Provide the [X, Y] coordinate of the cell's center where the given text is located.  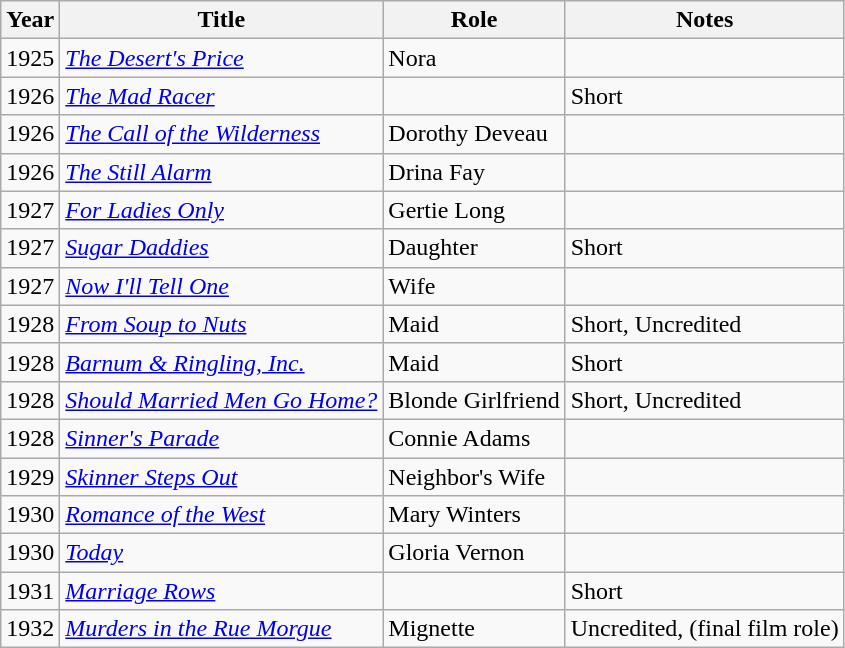
Year [30, 20]
Notes [704, 20]
Mignette [474, 629]
Barnum & Ringling, Inc. [222, 362]
Romance of the West [222, 515]
The Desert's Price [222, 58]
Blonde Girlfriend [474, 400]
Murders in the Rue Morgue [222, 629]
Drina Fay [474, 172]
Skinner Steps Out [222, 477]
For Ladies Only [222, 210]
1925 [30, 58]
Today [222, 553]
Should Married Men Go Home? [222, 400]
Connie Adams [474, 438]
1932 [30, 629]
Sugar Daddies [222, 248]
Now I'll Tell One [222, 286]
Marriage Rows [222, 591]
Title [222, 20]
Mary Winters [474, 515]
Dorothy Deveau [474, 134]
Neighbor's Wife [474, 477]
Daughter [474, 248]
Wife [474, 286]
The Still Alarm [222, 172]
Sinner's Parade [222, 438]
The Mad Racer [222, 96]
Nora [474, 58]
Gertie Long [474, 210]
1931 [30, 591]
1929 [30, 477]
Role [474, 20]
From Soup to Nuts [222, 324]
Gloria Vernon [474, 553]
Uncredited, (final film role) [704, 629]
The Call of the Wilderness [222, 134]
